Return the [x, y] coordinate for the center point of the cell that contains the specified text.  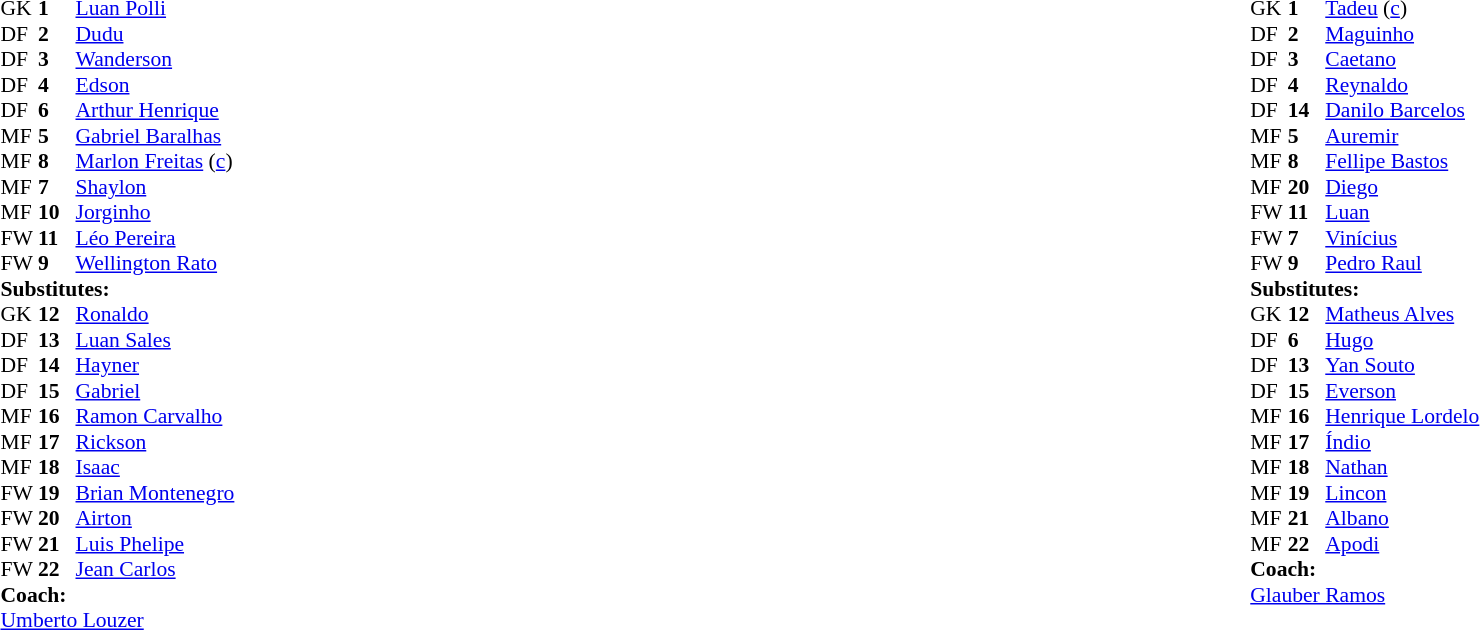
Hayner [156, 365]
Albano [1402, 519]
Ronaldo [156, 315]
Shaylon [156, 187]
Marlon Freitas (c) [156, 161]
Léo Pereira [156, 238]
Vinícius [1402, 238]
Jean Carlos [156, 569]
Luis Phelipe [156, 544]
Arthur Henrique [156, 111]
Jorginho [156, 213]
Henrique Lordelo [1402, 417]
Wanderson [156, 59]
Diego [1402, 187]
Luan [1402, 213]
Lincon [1402, 493]
Hugo [1402, 340]
Gabriel Baralhas [156, 136]
Maguinho [1402, 34]
10 [57, 213]
Dudu [156, 34]
Yan Souto [1402, 365]
Caetano [1402, 59]
Everson [1402, 391]
Auremir [1402, 136]
Apodi [1402, 544]
Luan Sales [156, 340]
Glauber Ramos [1364, 595]
Wellington Rato [156, 263]
Isaac [156, 467]
Reynaldo [1402, 85]
Ramon Carvalho [156, 417]
Rickson [156, 442]
Matheus Alves [1402, 315]
Índio [1402, 442]
Nathan [1402, 467]
Airton [156, 519]
Fellipe Bastos [1402, 161]
Brian Montenegro [156, 493]
Pedro Raul [1402, 263]
Danilo Barcelos [1402, 111]
Gabriel [156, 391]
Edson [156, 85]
